Return the [X, Y] coordinate for the center point of the cell that contains the specified text.  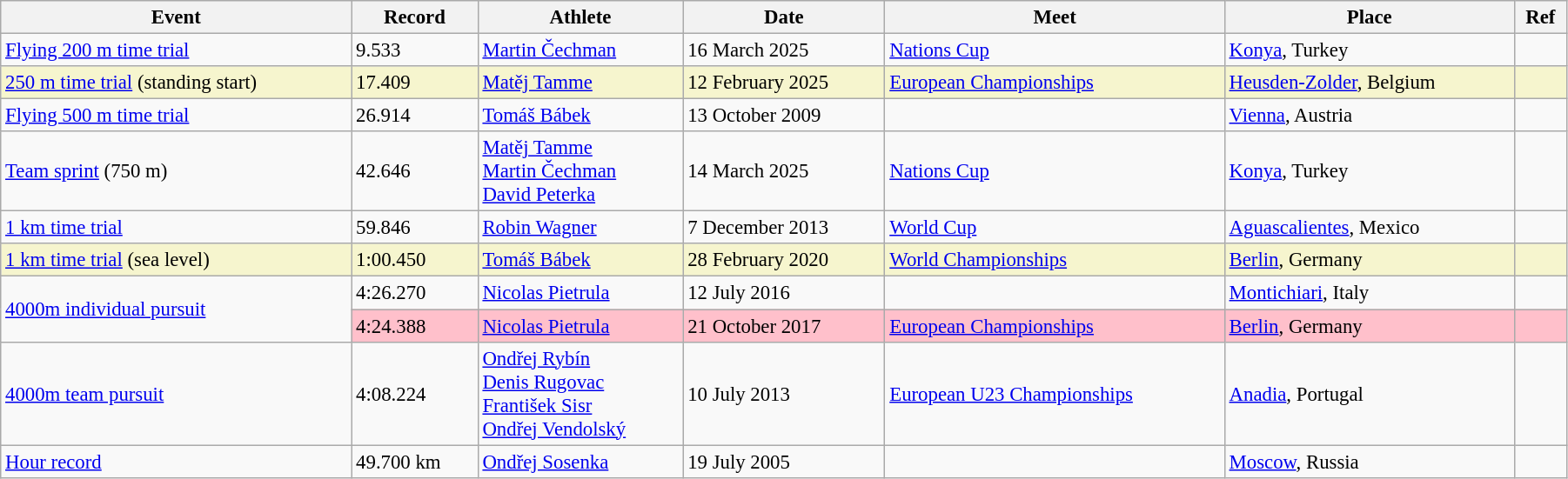
26.914 [414, 116]
59.846 [414, 228]
Event [176, 17]
1 km time trial (sea level) [176, 260]
European U23 Championships [1055, 393]
Aguascalientes, Mexico [1370, 228]
7 December 2013 [784, 228]
Team sprint (750 m) [176, 171]
14 March 2025 [784, 171]
Robin Wagner [580, 228]
Date [784, 17]
1:00.450 [414, 260]
42.646 [414, 171]
Record [414, 17]
Vienna, Austria [1370, 116]
17.409 [414, 83]
1 km time trial [176, 228]
Meet [1055, 17]
Martin Čechman [580, 50]
250 m time trial (standing start) [176, 83]
49.700 km [414, 462]
Flying 200 m time trial [176, 50]
Anadia, Portugal [1370, 393]
12 July 2016 [784, 293]
Matěj Tamme [580, 83]
Place [1370, 17]
4:24.388 [414, 326]
9.533 [414, 50]
Matěj TammeMartin ČechmanDavid Peterka [580, 171]
Ondřej Sosenka [580, 462]
World Championships [1055, 260]
Flying 500 m time trial [176, 116]
4000m individual pursuit [176, 309]
4:26.270 [414, 293]
13 October 2009 [784, 116]
19 July 2005 [784, 462]
16 March 2025 [784, 50]
World Cup [1055, 228]
Athlete [580, 17]
28 February 2020 [784, 260]
4:08.224 [414, 393]
Ref [1540, 17]
Ondřej RybínDenis RugovacFrantišek SisrOndřej Vendolský [580, 393]
Heusden-Zolder, Belgium [1370, 83]
Montichiari, Italy [1370, 293]
4000m team pursuit [176, 393]
Hour record [176, 462]
12 February 2025 [784, 83]
Moscow, Russia [1370, 462]
21 October 2017 [784, 326]
10 July 2013 [784, 393]
